Return the [X, Y] coordinate for the center point of the cell that contains the specified text.  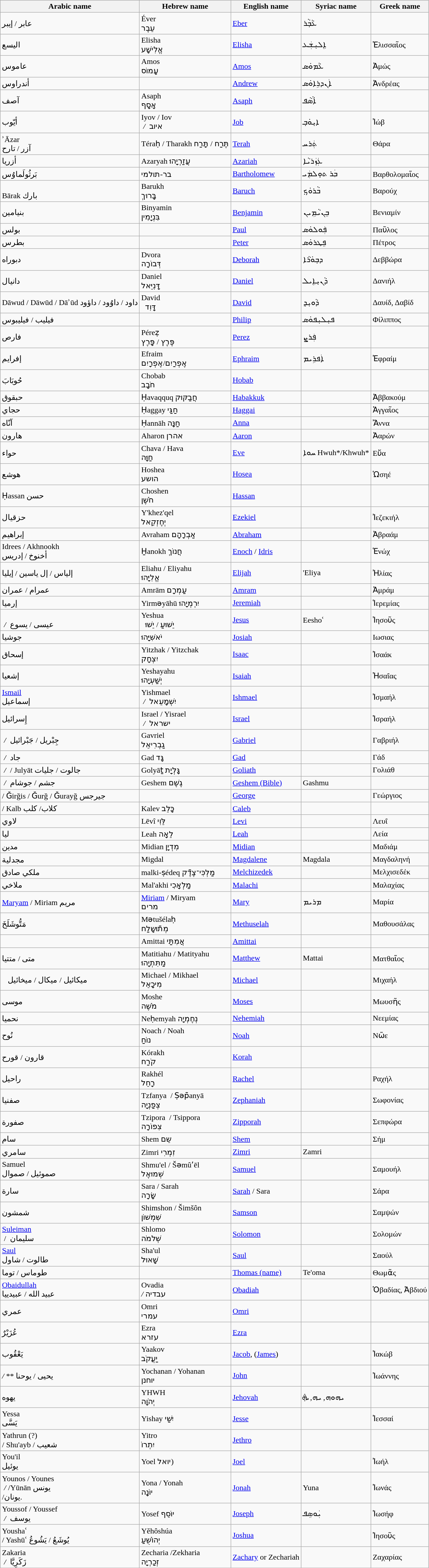
Λεία [400, 834]
ʾĀzar آزر / تارح [70, 144]
Πέτρος [400, 242]
/ عيسى / يسوع [70, 620]
Ἰεσσαί [400, 1419]
Ραχήλ [400, 1079]
Peter [266, 242]
Leah [266, 834]
Thomas (name) [266, 1273]
Shem [266, 1139]
Gad [266, 757]
Yitro יִתְרוֹ [185, 1440]
Syriac name [336, 6]
Ἄννα [400, 423]
Ἀνδρέας [400, 83]
Éver עֵבֶר [185, 23]
بنيامين [70, 212]
Barukh בָּרוּךְ [185, 191]
Ἁγγαῖος [400, 410]
ܥܵܡܘܿܣ [336, 66]
Geshem גֶשֶׁם [185, 783]
Ἑνώχ [400, 551]
'Eliya [336, 573]
Eber [266, 23]
H̱anokh חֲנוֹךְ [185, 551]
Zimri זִמְרִי [185, 1152]
عمرام / عمران [70, 590]
Ἐφραίμ [400, 359]
Geshem (Bible) [266, 783]
Zecharia /Zekharia זְכַרְיָה [185, 1557]
יֹאשִׁיָּהוּ [185, 637]
Neḥemyah נְחֶמְיָה [185, 1018]
Yessa يَسَّى [70, 1419]
/ جاد [70, 757]
Ἀβραάμ [400, 535]
Choshen חֹשֶׁן [185, 496]
يهوه [70, 1397]
بطرس [70, 242]
Baruch [266, 191]
آصف [70, 101]
شمشون [70, 1212]
ܕܵܢܝܼܐܹܝܠ [336, 281]
جوشيا [70, 637]
ܡܪܝܡ [336, 902]
ܚܘܐ Hwuh*/Khwuh* [336, 453]
Youshaʿ / Yashūʿ يُوشَعُ / يَشُوعُ [70, 1535]
Haggai [266, 410]
Ovadia / עבדיה [185, 1290]
Hosea [266, 474]
Téraḥ / Tharakh תֶּרַח / תָּרַח [185, 144]
Σολομών [400, 1234]
Γεώργιος [400, 796]
Andrew [266, 83]
Amrām עַמְרָם [185, 590]
Idrees / Akhnookh أخنوخ / إدريس [70, 551]
ܕܒ݂ܘܿܪܵܐ [336, 260]
Migdal [185, 860]
Azaryah עֲזַרְיָהוּ [185, 161]
Μαλαχίας [400, 885]
Βαρούχ [400, 191]
Bārak بارك [70, 191]
/ Ǧirğis / Ǧurğ / Ǧurayğ جيرجس [70, 796]
Yochanan / Yohanan יוחנן [185, 1376]
Arabic name [70, 6]
Ἰωήλ [400, 1461]
Deborah [266, 260]
Yuna [336, 1487]
Zamri [336, 1152]
Samuel صموئيل / صموال [70, 1169]
Omri עמרי [185, 1311]
متى / متتيا [70, 959]
Sara / Sarah שָׂרָה [185, 1191]
ܒܵܪܘܿܟ݂ [336, 191]
Mətušélaḥ מְתֿוּשָלַח [185, 924]
مَتُّوشَلَخَ [70, 924]
Samuel [266, 1169]
Ματθαῖος [400, 959]
Hobab [266, 380]
إسحاق [70, 655]
Ezra עזרא [185, 1332]
Efraim אֶפְרַיִם/אֶפְרָיִם [185, 359]
Moshe מֹשֶׁה [185, 1001]
Ιωσιας [400, 637]
ܒܸܢܝܵܡܹܝܢ [336, 212]
حُوبَابَ [70, 380]
Kalev כָּלֵב [185, 809]
إلياس / إل ياسين / إيليا [70, 573]
ܐܲܦܪܹܝܡ [336, 359]
Yona / Yonah יוֹנָה [185, 1487]
حزقيال [70, 517]
Joseph [266, 1514]
Malachi [266, 885]
Y'khez'qel יְחֶזְקֵאל [185, 517]
Eliahu / Eliyahu אֱלִיָּהוּ [185, 573]
Binyamin בִּנְיָמִין [185, 212]
Δεββώρα [400, 260]
فارص [70, 337]
هوشع [70, 474]
صفنيا [70, 1100]
Σεπφώρα [400, 1122]
Avraham אַבְרָהָם [185, 535]
ܥܵܒ݂ܵܪ [336, 23]
Jonah [266, 1487]
Amittai אֲמִתַּי [185, 941]
Youssof / Youssef / يوسف [70, 1514]
Methuselah [266, 924]
ܒܲܪ ܬܘܼܠܡܲܝ [336, 174]
John [266, 1376]
ܦܲܪܨ [336, 337]
Daniel [266, 281]
Γάδ [400, 757]
Anna [266, 423]
صفورة [70, 1122]
Eeshoʿ [336, 620]
Obaidullah عبيد الله / عبيدييا [70, 1290]
/ / Julyāt جالوت / جليات [70, 770]
Ἰώβ [400, 122]
Yĕhôshúa יְהוֹשֻׁעַ [185, 1535]
Δαυίδ, Δαβίδ [400, 303]
Josiah [266, 637]
ملكي صادق [70, 872]
בר-תולמי [185, 174]
بَرثُولَماوُس [70, 174]
Ἰωσήφ [400, 1514]
ܦܝܼܠܝܼܦܘܿܣ [336, 320]
YHWH יְהֹוָה [185, 1397]
Ὁβαδίας, Ἀβδιού [400, 1290]
Matthew [266, 959]
Chobab חֹבָב [185, 380]
إبراهيم [70, 535]
Ἰσραήλ [400, 718]
Aharon אהרן [185, 436]
Zipporah [266, 1122]
Paul [266, 230]
Yosef יוֹסֵף [185, 1514]
Chava / Hava חַוָּה [185, 453]
Μελχισεδέκ [400, 872]
يَعْقُوب [70, 1354]
Lēvî לֵּוִי [185, 821]
Μαγδαληνή [400, 860]
Dāwud / Dāwūd / Dāʾūd داود / داوُود / داؤود [70, 303]
فيليب / فيليبوس [70, 320]
You'il يوئيل [70, 1461]
Suleiman / سليمان [70, 1234]
Midian מִדְיָן [185, 847]
Jesse [266, 1419]
اليسع [70, 45]
Γαβριήλ [400, 740]
حبقوق [70, 397]
Solomon [266, 1234]
Ḥaggay חַגַּי [185, 410]
Ἀββακούμ [400, 397]
ܬܲܪܚ [336, 144]
Younos / Younes / /Yūnān يونس/يونان. [70, 1487]
آنّاه [70, 423]
Jeremiah [266, 603]
Jehovah [266, 1397]
Μωυσῆς [400, 1001]
Ἀμώς [400, 66]
Ἠσαΐας [400, 676]
Azariah [266, 161]
Golyāṯ גָּלְיָת [185, 770]
malki-ṣédeq מַלְכִּי־צֶדֶֿק [185, 872]
Rachel [266, 1079]
Goliath [266, 770]
Ἀαρών [400, 436]
Hoshea הושע [185, 474]
ܐܹܠܝܼܫܲܥ [336, 45]
Dvora דְּבוֹרָה [185, 260]
ܐܝܼܘܿܒ݂ [336, 122]
Melchizedek [266, 872]
Ἰακώβ [400, 1354]
طوماس / توما [70, 1273]
Aaron [266, 436]
Job [266, 122]
Gavriel גַבְרִיאֵל [185, 740]
David דָּוִד [185, 303]
ܦܸܛܪܘܿܣ [336, 242]
Sha'ul שָׁאוּל [185, 1256]
Joshua [266, 1535]
Ephraim [266, 359]
Isaiah [266, 676]
أندراوس [70, 83]
Michael [266, 980]
Greek name [400, 6]
Gad גָּד [185, 757]
Φίλιππος [400, 320]
Matitiahu / Matityahu מַתִּתְיָהוּ [185, 959]
Péreẓ פֶּרֶץ / פָּרֶץ [185, 337]
Hebrew name [185, 6]
إرميا [70, 603]
Israel / Yisrael / ישראל [185, 718]
Nehemiah [266, 1018]
Amos עָמוֹס [185, 66]
Νεεμίας [400, 1018]
عُزَيْرٌ [70, 1332]
Δανιήλ [400, 281]
Miriam / Miryam מרים [185, 902]
Ἰσαάκ [400, 655]
Θάρα [400, 144]
بولس [70, 230]
Mal'akhi מַלְאָכִי [185, 885]
نُوح [70, 1035]
ܝܗܘܗ, ܝܗ, ܞ [336, 1397]
أيّوب [70, 122]
Magdala [336, 860]
Saul [266, 1256]
Σαμψών [400, 1212]
Elisha אֱלִישָׁע [185, 45]
سارة [70, 1191]
نحميا [70, 1018]
Ὡσηέ [400, 474]
Ἰωάννης [400, 1376]
ܐܵܣܵܦ [336, 101]
Kórakh קֹרַח [185, 1057]
لاوي [70, 821]
Magdalene [266, 860]
David [266, 303]
مجدلية [70, 860]
Zephaniah [266, 1100]
Ἀμράμ [400, 590]
Μαθουσάλας [400, 924]
حواء [70, 453]
Παῦλος [400, 230]
Asaph [266, 101]
Obadiah [266, 1290]
Korah [266, 1057]
Yaakov יַעֲקֹב [185, 1354]
ملاخي [70, 885]
Yoel יואל) [185, 1461]
Saul طالوت / شاول [70, 1256]
ܐܲܢܕܪܹܐܘܿܣ [336, 83]
Ἠλίας [400, 573]
Joel [266, 1461]
Ἰσμαήλ [400, 697]
Mary [266, 902]
راحيل [70, 1079]
Shlomo שְׁלֹמֹה [185, 1234]
George [266, 796]
Ζαχαρίας [400, 1557]
Yathrun (?) / Shu'ayb / شعيب [70, 1440]
Ἰεζεκιήλ [400, 517]
Jacob, (James) [266, 1354]
Mattai [336, 959]
ميكائيل / ميكال / ميخائيل [70, 980]
Moses [266, 1001]
هارون [70, 436]
موسى [70, 1001]
Levi [266, 821]
Iyov / Iov / איוב [185, 122]
إفرايم [70, 359]
أزريا [70, 161]
Michael / Mikhael מִיכָאֵל [185, 980]
English name [266, 6]
Σήμ [400, 1139]
Noah [266, 1035]
Abraham [266, 535]
إشعيا [70, 676]
Sarah / Sara [266, 1191]
عابر / إيبر [70, 23]
Zakaria / زَكَرِيَّا [70, 1557]
Σωφονίας [400, 1100]
/ جشم / جوشام [70, 783]
Philip [266, 320]
Yirməyāhū יִרְמְיָהוּ [185, 603]
ܦܲܘܠܘܿܣ [336, 230]
ليا [70, 834]
Shmu'el / Šəmûʼēl שְׁמוּאֶל [185, 1169]
Ἱερεμίας [400, 603]
/ جِبْريل / جَبْرائيل [70, 740]
Ἐλισσαῖος [400, 45]
Νῶε [400, 1035]
Hassan [266, 496]
Daniel דָּנִיֵּאל [185, 281]
Gashmu [336, 783]
ܥܲܙܲܪܝܵܐ [336, 161]
Ἰωνάς [400, 1487]
Perez [266, 337]
Gabriel [266, 740]
Zachary or Zechariah [266, 1557]
Te'oma [336, 1273]
Σάρα [400, 1191]
Maryam / Miriam مريم [70, 902]
Σαούλ [400, 1256]
Ishmael [266, 697]
عمري [70, 1311]
Ḥavaqquq חֲבַקּוּק [185, 397]
Λευΐ [400, 821]
Bartholomew [266, 174]
Shem שֵם [185, 1139]
عاموس [70, 66]
/ ** يحيى / يوحنا [70, 1376]
Shimshon / Šimšôn שִׁמְשׁוֹן [185, 1212]
Leah לֵאָה [185, 834]
Βαρθολομαῖος [400, 174]
Μιχαήλ [400, 980]
مدين [70, 847]
Benjamin [266, 212]
Jethro [266, 1440]
حجاي [70, 410]
Midian [266, 847]
Zimri [266, 1152]
Noach / Noah נוֹחַ [185, 1035]
Amittai [266, 941]
Elijah [266, 573]
Habakkuk [266, 397]
Eve [266, 453]
Yeshayahu יְשַׁעְיָהוּ [185, 676]
Israel [266, 718]
Tzipora / Tsippora צִפוֹרָה [185, 1122]
Εὔα [400, 453]
سام [70, 1139]
Ismail إسماعيل [70, 697]
Omri [266, 1311]
Μαρία [400, 902]
/ Kalb كلاب/ كلب [70, 809]
إِسرائيل [70, 718]
Ḥannāh חַנָּה [185, 423]
Yeshua יֵשׁוּעַ / יֵשׁוּ [185, 620]
ܕܵܘܝܼܕ݂ [336, 303]
Terah [266, 144]
Yitzhak / Yitzchak יִצְחָק [185, 655]
Ḥassan حسن [70, 496]
Βενιαμίν [400, 212]
Γολιάθ [400, 770]
Ezra [266, 1332]
Yishmael / יִשְׁמָעֵאל [185, 697]
Asaph אָסָף [185, 101]
Tzfanya / Ṣəp̄anyā צְפַנְיָה [185, 1100]
Θωμᾶς [400, 1273]
Rakhél רָחֵל [185, 1079]
ܝܲܘܣܸܦ [336, 1514]
Σαμουήλ [400, 1169]
Jesus [266, 620]
Yishay יִשַׁי [185, 1419]
Isaac [266, 655]
Enoch / Idris [266, 551]
Elisha [266, 45]
سامري [70, 1152]
دبوراه [70, 260]
Samson [266, 1212]
Ezekiel [266, 517]
قارون / قورح [70, 1057]
دانيال [70, 281]
Μαδιάμ [400, 847]
Amos [266, 66]
Caleb [266, 809]
Amram [266, 590]
